Locate the cell with the specified text and output its [x, y] center coordinate. 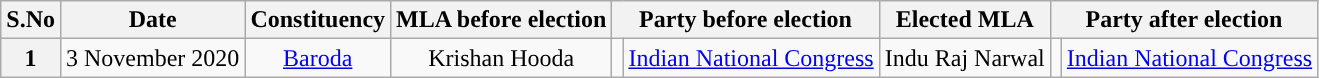
1 [31, 58]
S.No [31, 20]
Indu Raj Narwal [964, 58]
Constituency [318, 20]
Krishan Hooda [502, 58]
Party before election [746, 20]
MLA before election [502, 20]
3 November 2020 [152, 58]
Baroda [318, 58]
Party after election [1184, 20]
Date [152, 20]
Elected MLA [964, 20]
